Find where the given text appears and provide that cell's center as (x, y) coordinate. 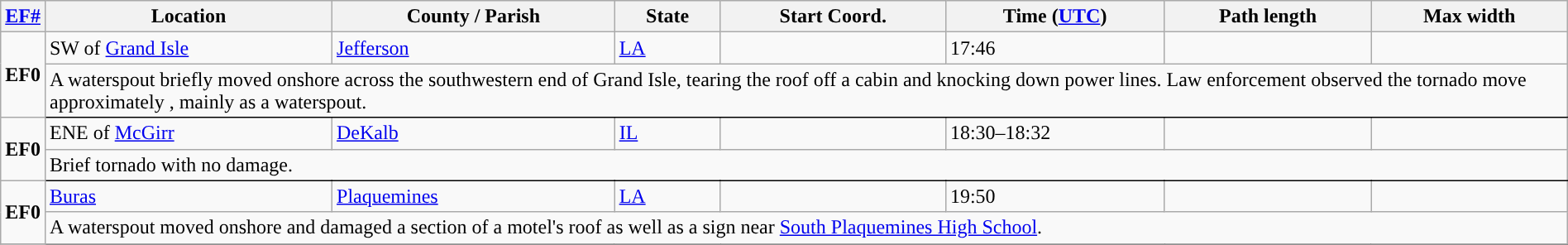
Max width (1469, 17)
Start Coord. (833, 17)
Buras (189, 196)
Plaquemines (474, 196)
19:50 (1054, 196)
Brief tornado with no damage. (806, 165)
State (667, 17)
Location (189, 17)
A waterspout moved onshore and damaged a section of a motel's roof as well as a sign near South Plaquemines High School. (806, 228)
ENE of McGirr (189, 133)
EF# (23, 17)
SW of Grand Isle (189, 48)
Path length (1268, 17)
IL (667, 133)
County / Parish (474, 17)
Jefferson (474, 48)
Time (UTC) (1054, 17)
18:30–18:32 (1054, 133)
17:46 (1054, 48)
DeKalb (474, 133)
